Output the [x, y] coordinate of the center of the cell containing the given text.  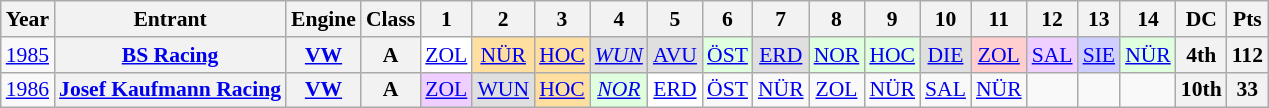
2 [503, 19]
1985 [28, 55]
DC [1202, 19]
AVU [675, 55]
4th [1202, 55]
Year [28, 19]
13 [1100, 19]
Engine [324, 19]
9 [892, 19]
Josef Kaufmann Racing [170, 90]
3 [562, 19]
BS Racing [170, 55]
1 [446, 19]
112 [1248, 55]
SIE [1100, 55]
8 [837, 19]
Class [390, 19]
Pts [1248, 19]
14 [1148, 19]
6 [728, 19]
4 [619, 19]
12 [1052, 19]
DIE [946, 55]
1986 [28, 90]
Entrant [170, 19]
10 [946, 19]
11 [999, 19]
7 [781, 19]
5 [675, 19]
33 [1248, 90]
10th [1202, 90]
